Determine the [x, y] coordinate at the center of the cell enclosing the given text.  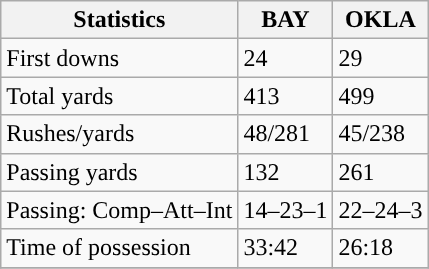
26:18 [380, 248]
33:42 [286, 248]
413 [286, 96]
29 [380, 58]
Statistics [120, 20]
24 [286, 58]
48/281 [286, 134]
OKLA [380, 20]
499 [380, 96]
Time of possession [120, 248]
132 [286, 172]
Total yards [120, 96]
Passing: Comp–Att–Int [120, 210]
261 [380, 172]
14–23–1 [286, 210]
BAY [286, 20]
45/238 [380, 134]
Passing yards [120, 172]
Rushes/yards [120, 134]
22–24–3 [380, 210]
First downs [120, 58]
